Identify which cell holds the provided text, then report its (X, Y) central coordinate. 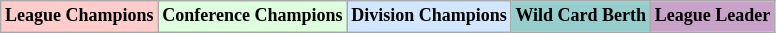
Division Champions (429, 16)
Wild Card Berth (580, 16)
League Leader (712, 16)
League Champions (80, 16)
Conference Champions (252, 16)
